Determine the (x, y) coordinate at the center of the cell enclosing the given text.  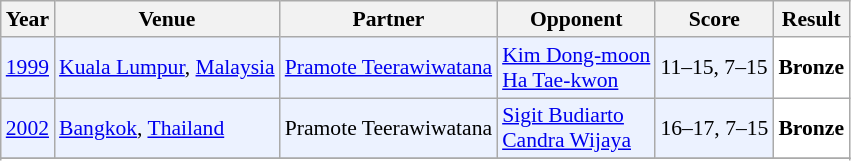
Bangkok, Thailand (167, 128)
1999 (28, 68)
11–15, 7–15 (714, 68)
2002 (28, 128)
Venue (167, 19)
Year (28, 19)
Partner (388, 19)
Kim Dong-moon Ha Tae-kwon (576, 68)
Result (811, 19)
Sigit Budiarto Candra Wijaya (576, 128)
Score (714, 19)
16–17, 7–15 (714, 128)
Kuala Lumpur, Malaysia (167, 68)
Opponent (576, 19)
